Determine the [X, Y] coordinate at the center of the cell enclosing the given text.  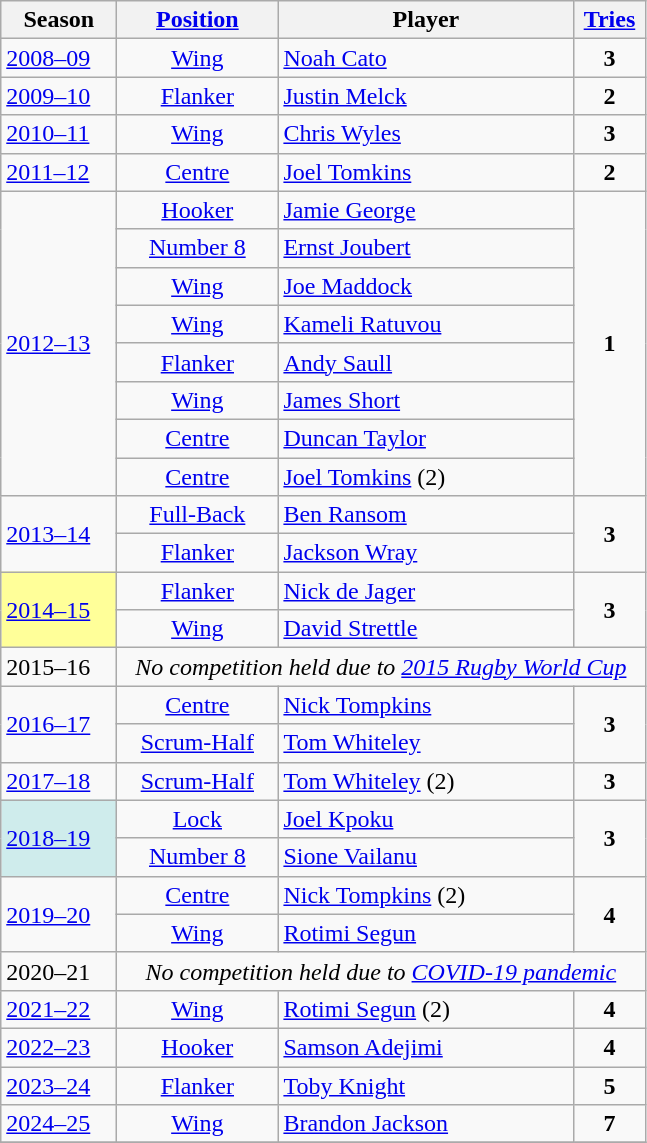
James Short [426, 400]
2023–24 [59, 1085]
2013–14 [59, 534]
2017–18 [59, 781]
2008–09 [59, 58]
2009–10 [59, 96]
Tom Whiteley (2) [426, 781]
2014–15 [59, 610]
Rotimi Segun (2) [426, 1009]
Ben Ransom [426, 515]
Nick Tompkins [426, 705]
Jamie George [426, 210]
Noah Cato [426, 58]
No competition held due to COVID-19 pandemic [381, 971]
Samson Adejimi [426, 1047]
Joel Tomkins (2) [426, 477]
Sione Vailanu [426, 857]
2015–16 [59, 667]
Jackson Wray [426, 553]
Duncan Taylor [426, 438]
2011–12 [59, 172]
2010–11 [59, 134]
Joel Kpoku [426, 819]
2022–23 [59, 1047]
Joel Tomkins [426, 172]
Toby Knight [426, 1085]
2019–20 [59, 914]
Chris Wyles [426, 134]
2024–25 [59, 1124]
David Strettle [426, 629]
Ernst Joubert [426, 248]
Full-Back [198, 515]
2016–17 [59, 724]
Rotimi Segun [426, 933]
Nick de Jager [426, 591]
No competition held due to 2015 Rugby World Cup [381, 667]
2020–21 [59, 971]
Season [59, 20]
Joe Maddock [426, 286]
Nick Tompkins (2) [426, 895]
Justin Melck [426, 96]
Brandon Jackson [426, 1124]
Lock [198, 819]
Position [198, 20]
Player [426, 20]
Andy Saull [426, 362]
2018–19 [59, 838]
2021–22 [59, 1009]
Kameli Ratuvou [426, 324]
Tries [610, 20]
1 [610, 343]
7 [610, 1124]
5 [610, 1085]
Tom Whiteley [426, 743]
2012–13 [59, 343]
